Provide the [X, Y] coordinate of the cell's center where the given text is located.  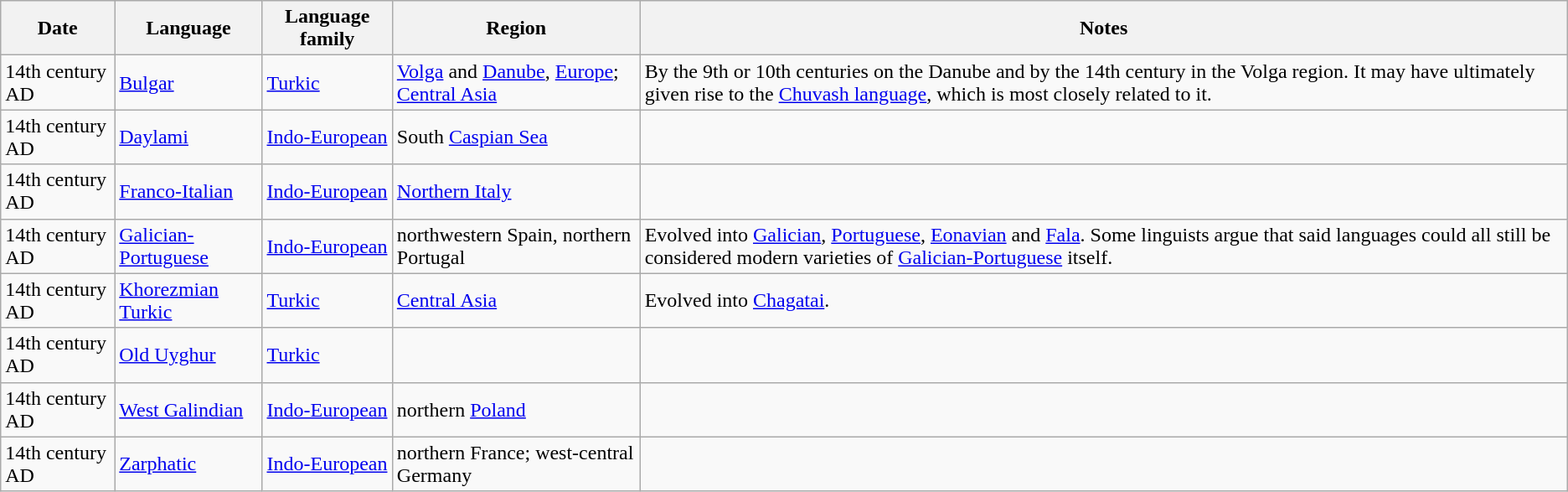
Language [188, 28]
Evolved into Chagatai. [1104, 300]
Franco-Italian [188, 191]
northwestern Spain, northern Portugal [516, 246]
Old Uyghur [188, 355]
South Caspian Sea [516, 137]
Central Asia [516, 300]
Galician-Portuguese [188, 246]
Notes [1104, 28]
Zarphatic [188, 464]
Bulgar [188, 82]
Khorezmian Turkic [188, 300]
Northern Italy [516, 191]
Date [58, 28]
northern Poland [516, 409]
West Galindian [188, 409]
Daylami [188, 137]
Region [516, 28]
Volga and Danube, Europe; Central Asia [516, 82]
northern France; west-central Germany [516, 464]
Language family [327, 28]
